Capture the cell that displays the provided text and extract its (X, Y) central coordinate. 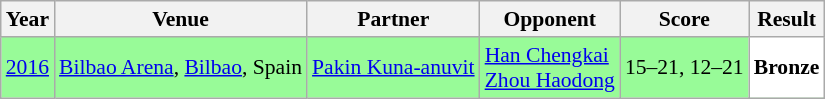
Bilbao Arena, Bilbao, Spain (180, 68)
Partner (394, 19)
Score (684, 19)
15–21, 12–21 (684, 68)
Bronze (787, 68)
Result (787, 19)
Opponent (550, 19)
2016 (28, 68)
Year (28, 19)
Venue (180, 19)
Han Chengkai Zhou Haodong (550, 68)
Pakin Kuna-anuvit (394, 68)
